For the text-containing cell, return its midpoint in (x, y) coordinate format. 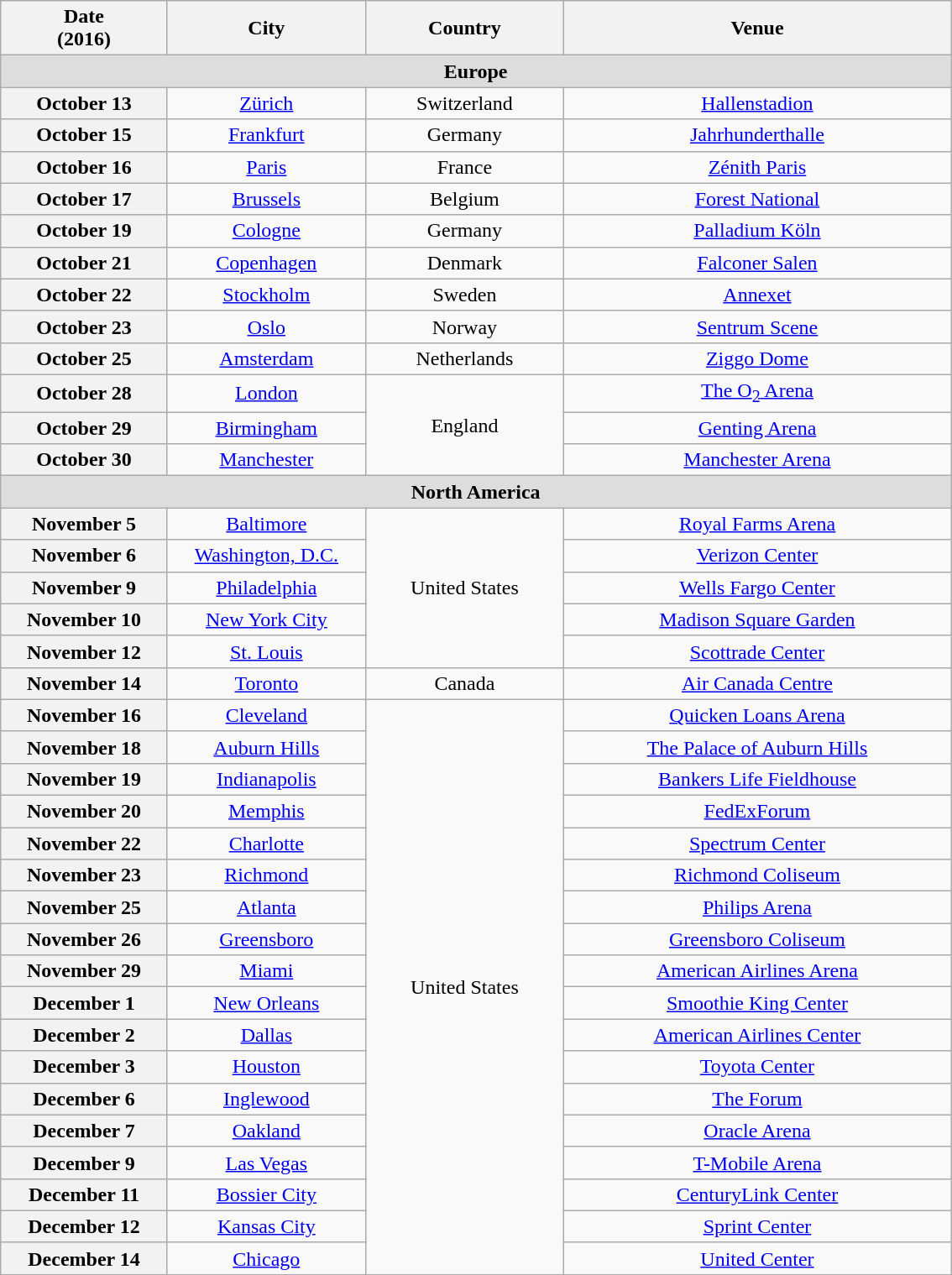
Amsterdam (266, 358)
Richmond Coliseum (757, 875)
October 15 (84, 135)
Switzerland (464, 103)
November 26 (84, 939)
November 19 (84, 779)
The O2 Arena (757, 393)
Zénith Paris (757, 167)
Quicken Loans Arena (757, 715)
London (266, 393)
December 12 (84, 1226)
Oracle Arena (757, 1131)
November 9 (84, 588)
December 1 (84, 1003)
The Forum (757, 1099)
Miami (266, 971)
Netherlands (464, 358)
November 5 (84, 524)
Houston (266, 1067)
Spectrum Center (757, 844)
Venue (757, 29)
October 25 (84, 358)
Ziggo Dome (757, 358)
Belgium (464, 199)
Dallas (266, 1035)
Baltimore (266, 524)
Inglewood (266, 1099)
Oakland (266, 1131)
Charlotte (266, 844)
Palladium Köln (757, 231)
Falconer Salen (757, 263)
Birmingham (266, 428)
Cleveland (266, 715)
Greensboro (266, 939)
Cologne (266, 231)
Europe (476, 71)
November 23 (84, 875)
Wells Fargo Center (757, 588)
December 9 (84, 1163)
December 3 (84, 1067)
October 16 (84, 167)
Washington, D.C. (266, 556)
The Palace of Auburn Hills (757, 747)
New Orleans (266, 1003)
October 13 (84, 103)
Manchester Arena (757, 460)
Brussels (266, 199)
Memphis (266, 812)
Toronto (266, 683)
Copenhagen (266, 263)
October 22 (84, 295)
France (464, 167)
December 7 (84, 1131)
Greensboro Coliseum (757, 939)
Royal Farms Arena (757, 524)
Chicago (266, 1258)
November 6 (84, 556)
Canada (464, 683)
November 25 (84, 907)
November 14 (84, 683)
FedExForum (757, 812)
November 22 (84, 844)
City (266, 29)
October 17 (84, 199)
December 6 (84, 1099)
North America (476, 492)
Air Canada Centre (757, 683)
Country (464, 29)
Indianapolis (266, 779)
Paris (266, 167)
Jahrhunderthalle (757, 135)
December 2 (84, 1035)
New York City (266, 619)
Smoothie King Center (757, 1003)
Madison Square Garden (757, 619)
Toyota Center (757, 1067)
Forest National (757, 199)
November 16 (84, 715)
November 18 (84, 747)
October 19 (84, 231)
CenturyLink Center (757, 1194)
Auburn Hills (266, 747)
England (464, 425)
Sentrum Scene (757, 327)
November 10 (84, 619)
Zürich (266, 103)
Sweden (464, 295)
Bankers Life Fieldhouse (757, 779)
October 30 (84, 460)
Norway (464, 327)
October 29 (84, 428)
Hallenstadion (757, 103)
November 20 (84, 812)
Frankfurt (266, 135)
Genting Arena (757, 428)
Las Vegas (266, 1163)
December 14 (84, 1258)
Sprint Center (757, 1226)
T-Mobile Arena (757, 1163)
St. Louis (266, 651)
Oslo (266, 327)
Denmark (464, 263)
November 29 (84, 971)
Stockholm (266, 295)
Date(2016) (84, 29)
December 11 (84, 1194)
United Center (757, 1258)
Manchester (266, 460)
November 12 (84, 651)
Kansas City (266, 1226)
Richmond (266, 875)
Scottrade Center (757, 651)
October 23 (84, 327)
Philadelphia (266, 588)
October 28 (84, 393)
October 21 (84, 263)
American Airlines Arena (757, 971)
Verizon Center (757, 556)
Bossier City (266, 1194)
Philips Arena (757, 907)
American Airlines Center (757, 1035)
Annexet (757, 295)
Atlanta (266, 907)
